Return [x, y] of the center of cell containing provided text 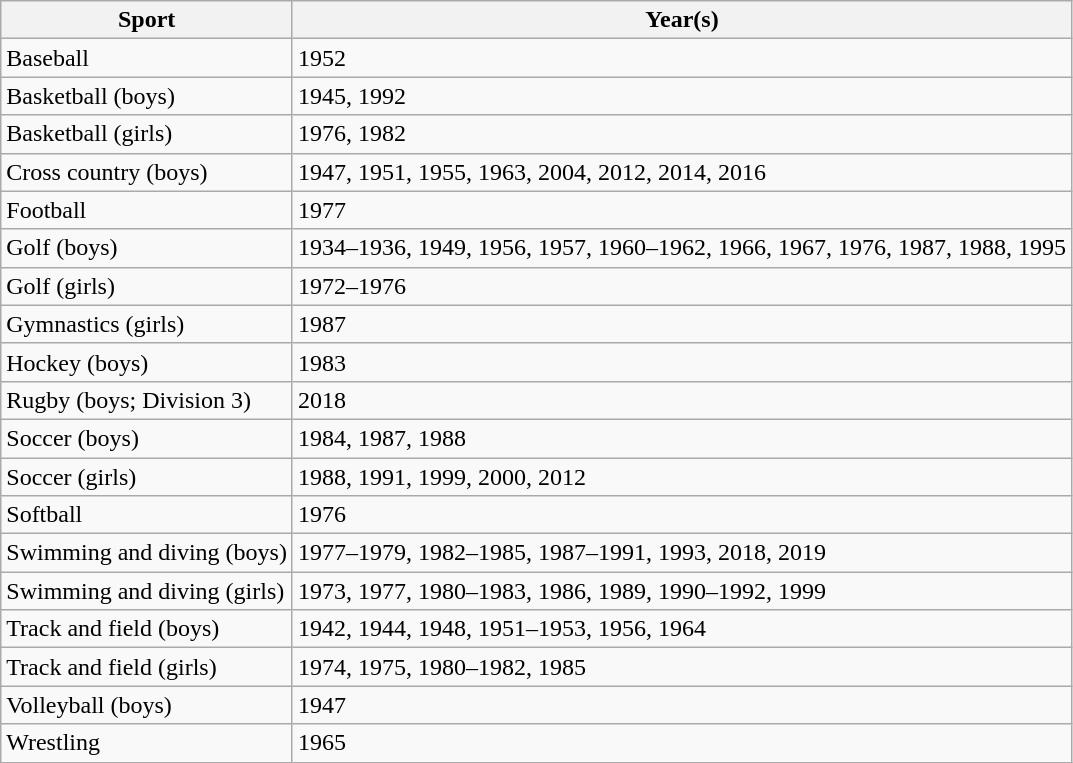
1977 [682, 210]
Year(s) [682, 20]
Softball [147, 515]
Track and field (boys) [147, 629]
1984, 1987, 1988 [682, 438]
Swimming and diving (girls) [147, 591]
Basketball (girls) [147, 134]
1947 [682, 705]
Football [147, 210]
1947, 1951, 1955, 1963, 2004, 2012, 2014, 2016 [682, 172]
Hockey (boys) [147, 362]
1976, 1982 [682, 134]
1987 [682, 324]
Soccer (boys) [147, 438]
1934–1936, 1949, 1956, 1957, 1960–1962, 1966, 1967, 1976, 1987, 1988, 1995 [682, 248]
Rugby (boys; Division 3) [147, 400]
1983 [682, 362]
1945, 1992 [682, 96]
1973, 1977, 1980–1983, 1986, 1989, 1990–1992, 1999 [682, 591]
Basketball (boys) [147, 96]
Golf (girls) [147, 286]
1988, 1991, 1999, 2000, 2012 [682, 477]
1977–1979, 1982–1985, 1987–1991, 1993, 2018, 2019 [682, 553]
Track and field (girls) [147, 667]
Baseball [147, 58]
Soccer (girls) [147, 477]
Cross country (boys) [147, 172]
Swimming and diving (boys) [147, 553]
2018 [682, 400]
1942, 1944, 1948, 1951–1953, 1956, 1964 [682, 629]
Volleyball (boys) [147, 705]
Golf (boys) [147, 248]
1976 [682, 515]
Gymnastics (girls) [147, 324]
1974, 1975, 1980–1982, 1985 [682, 667]
Sport [147, 20]
1952 [682, 58]
1972–1976 [682, 286]
1965 [682, 743]
Wrestling [147, 743]
